Locate the cell with the specified text and output its (X, Y) center coordinate. 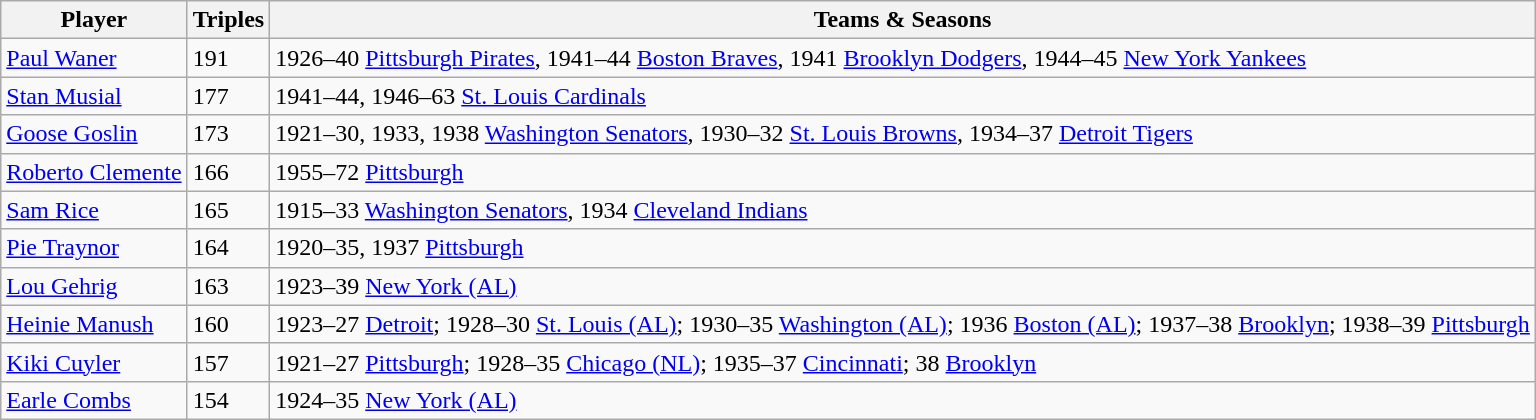
Heinie Manush (94, 324)
166 (228, 172)
Teams & Seasons (903, 20)
Pie Traynor (94, 248)
Stan Musial (94, 96)
Player (94, 20)
1926–40 Pittsburgh Pirates, 1941–44 Boston Braves, 1941 Brooklyn Dodgers, 1944–45 New York Yankees (903, 58)
1920–35, 1937 Pittsburgh (903, 248)
Kiki Cuyler (94, 362)
177 (228, 96)
164 (228, 248)
154 (228, 400)
160 (228, 324)
1955–72 Pittsburgh (903, 172)
157 (228, 362)
163 (228, 286)
Earle Combs (94, 400)
1941–44, 1946–63 St. Louis Cardinals (903, 96)
1915–33 Washington Senators, 1934 Cleveland Indians (903, 210)
1924–35 New York (AL) (903, 400)
Paul Waner (94, 58)
1921–27 Pittsburgh; 1928–35 Chicago (NL); 1935–37 Cincinnati; 38 Brooklyn (903, 362)
173 (228, 134)
1923–27 Detroit; 1928–30 St. Louis (AL); 1930–35 Washington (AL); 1936 Boston (AL); 1937–38 Brooklyn; 1938–39 Pittsburgh (903, 324)
Triples (228, 20)
Lou Gehrig (94, 286)
165 (228, 210)
Sam Rice (94, 210)
1921–30, 1933, 1938 Washington Senators, 1930–32 St. Louis Browns, 1934–37 Detroit Tigers (903, 134)
Goose Goslin (94, 134)
191 (228, 58)
1923–39 New York (AL) (903, 286)
Roberto Clemente (94, 172)
